Scan for the cell matching the given text and deliver its [x, y] coordinate at center. 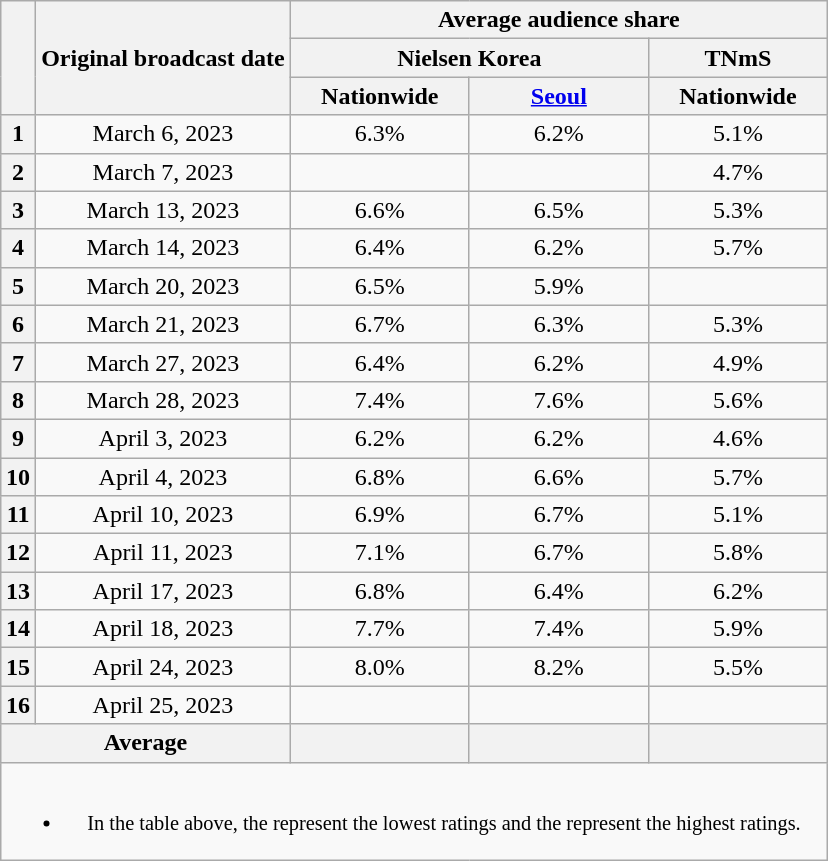
6 [18, 324]
8 [18, 400]
Average [146, 743]
April 10, 2023 [164, 515]
7 [18, 362]
9 [18, 438]
Seoul [558, 96]
April 18, 2023 [164, 629]
8.0% [380, 667]
April 25, 2023 [164, 705]
March 14, 2023 [164, 248]
March 21, 2023 [164, 324]
10 [18, 477]
April 17, 2023 [164, 591]
5.6% [738, 400]
5.5% [738, 667]
Original broadcast date [164, 58]
2 [18, 172]
6.9% [380, 515]
7.7% [380, 629]
April 4, 2023 [164, 477]
4.7% [738, 172]
3 [18, 210]
5.8% [738, 553]
16 [18, 705]
13 [18, 591]
In the table above, the represent the lowest ratings and the represent the highest ratings. [414, 811]
Average audience share [558, 20]
5 [18, 286]
8.2% [558, 667]
TNmS [738, 58]
April 3, 2023 [164, 438]
4.9% [738, 362]
15 [18, 667]
March 13, 2023 [164, 210]
March 20, 2023 [164, 286]
April 11, 2023 [164, 553]
March 7, 2023 [164, 172]
4.6% [738, 438]
March 6, 2023 [164, 134]
11 [18, 515]
1 [18, 134]
March 28, 2023 [164, 400]
April 24, 2023 [164, 667]
Nielsen Korea [469, 58]
14 [18, 629]
7.1% [380, 553]
12 [18, 553]
4 [18, 248]
7.6% [558, 400]
March 27, 2023 [164, 362]
